Find where the given text appears and provide that cell's center as [X, Y] coordinate. 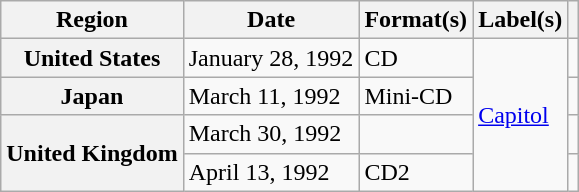
United Kingdom [92, 153]
Label(s) [520, 20]
CD2 [416, 172]
Date [271, 20]
Japan [92, 96]
January 28, 1992 [271, 58]
Mini-CD [416, 96]
March 30, 1992 [271, 134]
Format(s) [416, 20]
CD [416, 58]
April 13, 1992 [271, 172]
Region [92, 20]
United States [92, 58]
Capitol [520, 115]
March 11, 1992 [271, 96]
